Locate the cell with the specified text and output its [X, Y] center coordinate. 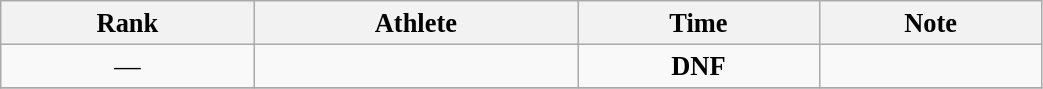
— [128, 66]
Time [698, 22]
Athlete [416, 22]
DNF [698, 66]
Rank [128, 22]
Note [930, 22]
